Return the [X, Y] coordinate for the center point of the cell that contains the specified text.  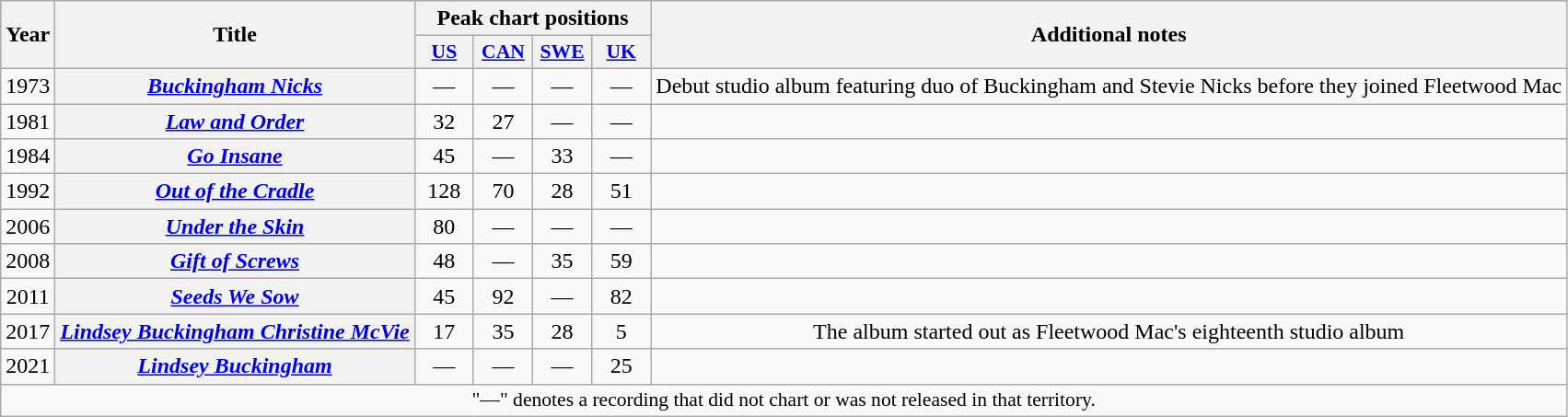
Title [235, 35]
Lindsey Buckingham Christine McVie [235, 331]
51 [621, 191]
Go Insane [235, 156]
Lindsey Buckingham [235, 366]
Seeds We Sow [235, 296]
Peak chart positions [532, 18]
59 [621, 261]
1981 [28, 121]
17 [444, 331]
CAN [503, 52]
25 [621, 366]
80 [444, 226]
Gift of Screws [235, 261]
2021 [28, 366]
33 [563, 156]
92 [503, 296]
128 [444, 191]
1992 [28, 191]
32 [444, 121]
2017 [28, 331]
SWE [563, 52]
5 [621, 331]
Debut studio album featuring duo of Buckingham and Stevie Nicks before they joined Fleetwood Mac [1109, 86]
The album started out as Fleetwood Mac's eighteenth studio album [1109, 331]
2008 [28, 261]
US [444, 52]
Under the Skin [235, 226]
1973 [28, 86]
Out of the Cradle [235, 191]
82 [621, 296]
UK [621, 52]
Additional notes [1109, 35]
48 [444, 261]
Year [28, 35]
2006 [28, 226]
2011 [28, 296]
70 [503, 191]
Buckingham Nicks [235, 86]
1984 [28, 156]
"—" denotes a recording that did not chart or was not released in that territory. [784, 400]
27 [503, 121]
Law and Order [235, 121]
